Return the [x, y] coordinate for the center point of the cell that contains the specified text.  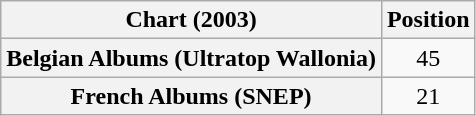
45 [428, 58]
French Albums (SNEP) [192, 96]
Belgian Albums (Ultratop Wallonia) [192, 58]
Chart (2003) [192, 20]
Position [428, 20]
21 [428, 96]
